Pinpoint the cell where the given text exists, returning its (X, Y) midpoint coordinate. 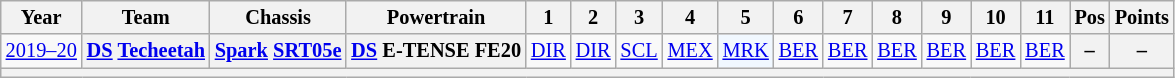
Powertrain (436, 17)
6 (798, 17)
4 (690, 17)
2 (594, 17)
DS Techeetah (146, 51)
3 (640, 17)
Year (42, 17)
2019–20 (42, 51)
MRK (746, 51)
11 (1044, 17)
9 (946, 17)
Points (1142, 17)
Team (146, 17)
MEX (690, 51)
5 (746, 17)
SCL (640, 51)
8 (896, 17)
DS E-TENSE FE20 (436, 51)
10 (996, 17)
Spark SRT05e (278, 51)
Chassis (278, 17)
Pos (1090, 17)
7 (848, 17)
1 (548, 17)
